Scan for the cell matching the given text and deliver its (X, Y) coordinate at center. 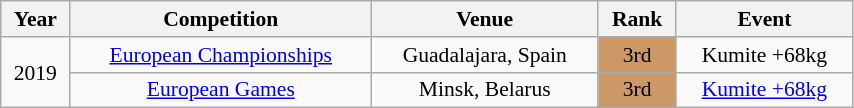
Venue (485, 19)
European Championships (221, 55)
Minsk, Belarus (485, 90)
2019 (36, 72)
Competition (221, 19)
Event (764, 19)
Year (36, 19)
Guadalajara, Spain (485, 55)
Rank (638, 19)
European Games (221, 90)
